Identify which cell holds the provided text, then report its (X, Y) central coordinate. 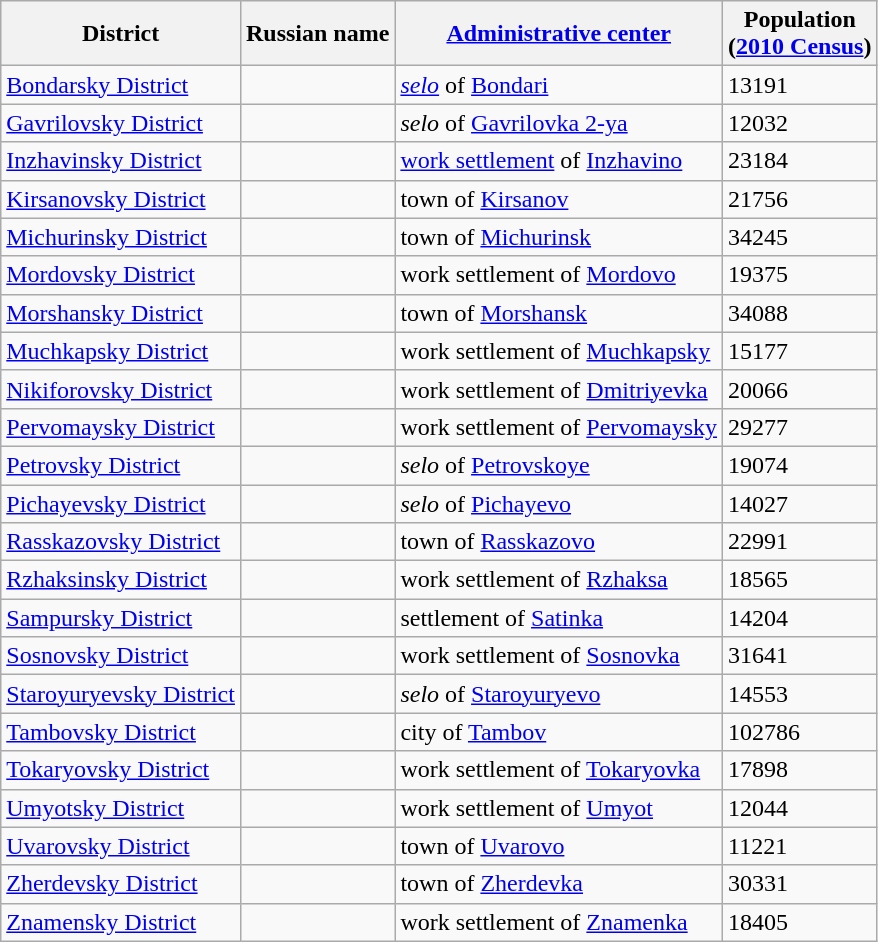
Pervomaysky District (121, 427)
Gavrilovsky District (121, 123)
selo of Staroyuryevo (559, 694)
town of Rasskazovo (559, 542)
Rasskazovsky District (121, 542)
town of Morshansk (559, 313)
Bondarsky District (121, 85)
work settlement of Rzhaksa (559, 580)
District (121, 34)
14204 (800, 618)
work settlement of Mordovo (559, 275)
14027 (800, 503)
Tambovsky District (121, 732)
work settlement of Inzhavino (559, 161)
Population(2010 Census) (800, 34)
12032 (800, 123)
Russian name (317, 34)
34245 (800, 237)
Uvarovsky District (121, 846)
work settlement of Dmitriyevka (559, 389)
Sampursky District (121, 618)
Kirsanovsky District (121, 199)
Staroyuryevsky District (121, 694)
work settlement of Pervomaysky (559, 427)
Rzhaksinsky District (121, 580)
town of Uvarovo (559, 846)
selo of Pichayevo (559, 503)
Mordovsky District (121, 275)
Petrovsky District (121, 465)
17898 (800, 770)
Umyotsky District (121, 808)
selo of Gavrilovka 2-ya (559, 123)
18405 (800, 922)
selo of Petrovskoye (559, 465)
34088 (800, 313)
town of Kirsanov (559, 199)
Zherdevsky District (121, 884)
21756 (800, 199)
Znamensky District (121, 922)
Inzhavinsky District (121, 161)
23184 (800, 161)
19375 (800, 275)
15177 (800, 351)
city of Tambov (559, 732)
town of Zherdevka (559, 884)
31641 (800, 656)
22991 (800, 542)
19074 (800, 465)
work settlement of Tokaryovka (559, 770)
13191 (800, 85)
12044 (800, 808)
town of Michurinsk (559, 237)
18565 (800, 580)
work settlement of Umyot (559, 808)
selo of Bondari (559, 85)
Nikiforovsky District (121, 389)
11221 (800, 846)
work settlement of Muchkapsky (559, 351)
14553 (800, 694)
work settlement of Sosnovka (559, 656)
20066 (800, 389)
settlement of Satinka (559, 618)
Sosnovsky District (121, 656)
Morshansky District (121, 313)
Pichayevsky District (121, 503)
102786 (800, 732)
Tokaryovsky District (121, 770)
29277 (800, 427)
Muchkapsky District (121, 351)
work settlement of Znamenka (559, 922)
Administrative center (559, 34)
Michurinsky District (121, 237)
30331 (800, 884)
